Pinpoint the cell where the given text exists, returning its (X, Y) midpoint coordinate. 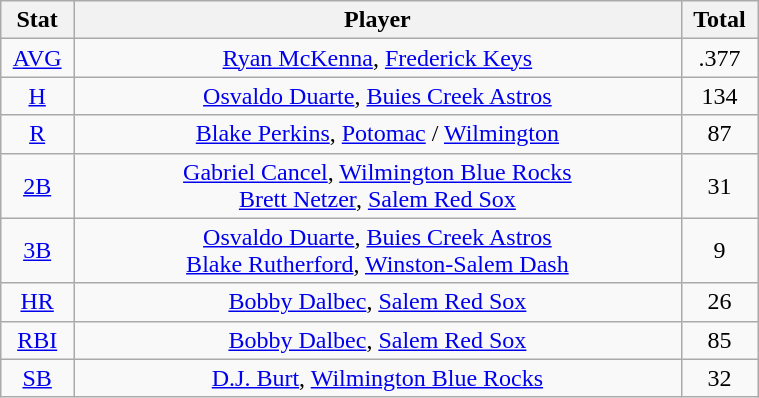
85 (719, 340)
32 (719, 378)
Total (719, 20)
Gabriel Cancel, Wilmington Blue Rocks Brett Netzer, Salem Red Sox (378, 186)
9 (719, 250)
R (38, 134)
Player (378, 20)
Stat (38, 20)
Ryan McKenna, Frederick Keys (378, 58)
D.J. Burt, Wilmington Blue Rocks (378, 378)
AVG (38, 58)
.377 (719, 58)
Blake Perkins, Potomac / Wilmington (378, 134)
2B (38, 186)
26 (719, 302)
3B (38, 250)
H (38, 96)
Osvaldo Duarte, Buies Creek Astros Blake Rutherford, Winston-Salem Dash (378, 250)
31 (719, 186)
Osvaldo Duarte, Buies Creek Astros (378, 96)
HR (38, 302)
134 (719, 96)
SB (38, 378)
87 (719, 134)
RBI (38, 340)
